Search for the cell housing the specified text and yield its [x, y] center coordinate. 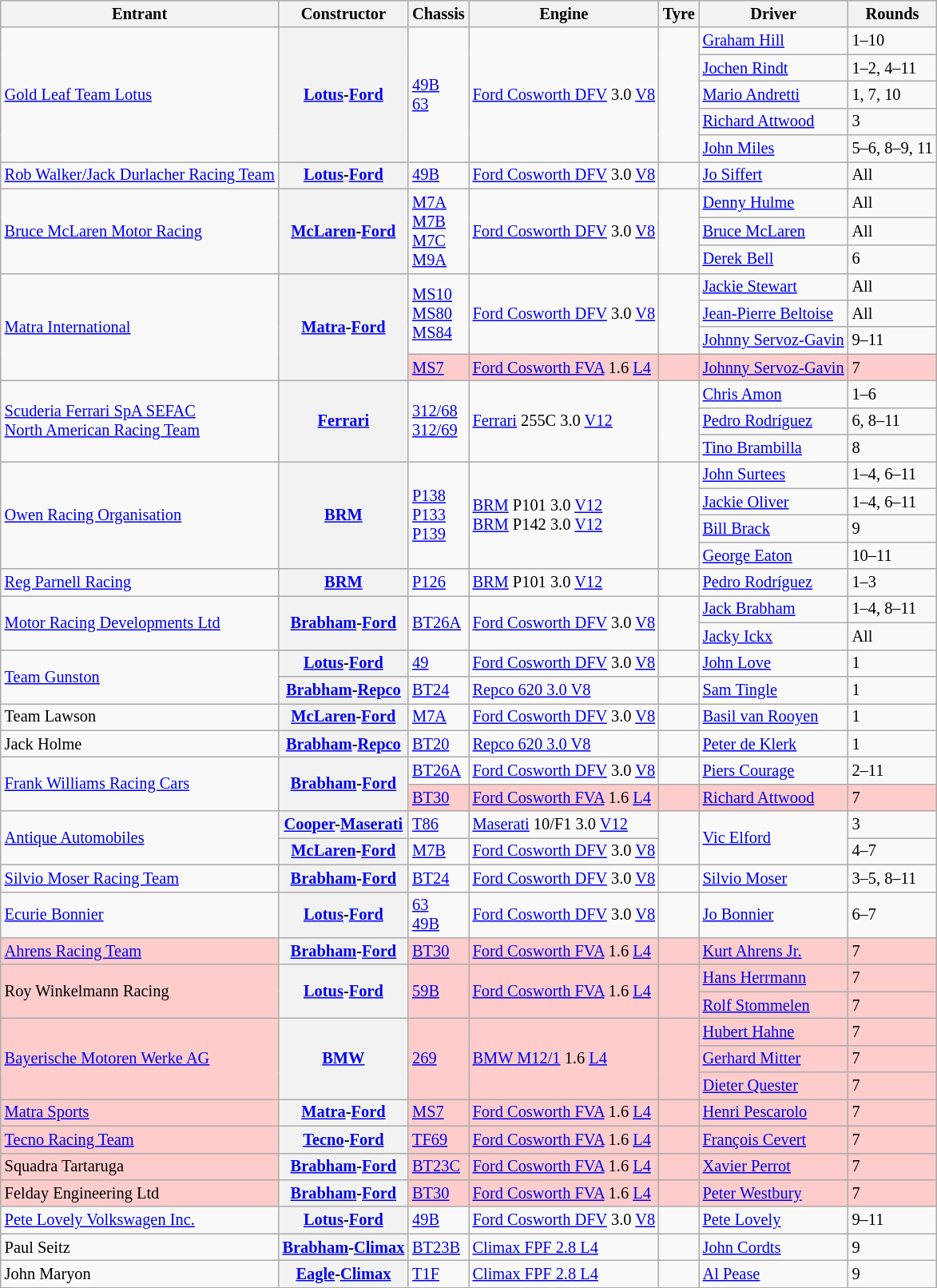
Gerhard Mitter [773, 1059]
49B63 [438, 94]
Derek Bell [773, 259]
Entrant [140, 14]
George Eaton [773, 555]
Hans Herrmann [773, 978]
Vic Elford [773, 837]
6349B [438, 915]
Sam Tingle [773, 690]
Peter de Klerk [773, 744]
1–2, 4–11 [893, 68]
1–10 [893, 41]
Bruce McLaren Motor Racing [140, 231]
Rounds [893, 14]
Jo Bonnier [773, 915]
Gold Leaf Team Lotus [140, 94]
312/68312/69 [438, 420]
Antique Automobiles [140, 837]
Chassis [438, 14]
Al Pease [773, 1274]
Jochen Rindt [773, 68]
BRM P101 3.0 V12BRM P142 3.0 V12 [564, 515]
Silvio Moser [773, 878]
Ahrens Racing Team [140, 951]
Team Gunston [140, 676]
BT23B [438, 1247]
Team Lawson [140, 717]
Silvio Moser Racing Team [140, 878]
Owen Racing Organisation [140, 515]
Jack Holme [140, 744]
Denny Hulme [773, 203]
1–4, 8–11 [893, 609]
M7A [438, 717]
Matra Sports [140, 1112]
59B [438, 991]
Mario Andretti [773, 94]
Henri Pescarolo [773, 1112]
Jackie Stewart [773, 287]
Ferrari 255C 3.0 V12 [564, 420]
T86 [438, 825]
P138P133P139 [438, 515]
Tecno-Ford [343, 1139]
TF69 [438, 1139]
John Miles [773, 149]
Ecurie Bonnier [140, 915]
Rob Walker/Jack Durlacher Racing Team [140, 175]
Hubert Hahne [773, 1032]
BMW M12/1 1.6 L4 [564, 1058]
6 [893, 259]
P126 [438, 582]
Kurt Ahrens Jr. [773, 951]
Maserati 10/F1 3.0 V12 [564, 825]
BMW [343, 1058]
Tyre [679, 14]
MS10MS80MS84 [438, 313]
2–11 [893, 770]
BT23C [438, 1167]
Bruce McLaren [773, 230]
Basil van Rooyen [773, 717]
M7AM7BM7CM9A [438, 231]
Felday Engineering Ltd [140, 1193]
49 [438, 663]
Tecno Racing Team [140, 1139]
Pete Lovely [773, 1220]
Roy Winkelmann Racing [140, 991]
Frank Williams Racing Cars [140, 783]
Piers Courage [773, 770]
Reg Parnell Racing [140, 582]
Jacky Ickx [773, 636]
Pete Lovely Volkswagen Inc. [140, 1220]
Squadra Tartaruga [140, 1167]
Jack Brabham [773, 609]
10–11 [893, 555]
Graham Hill [773, 41]
3–5, 8–11 [893, 878]
1–6 [893, 394]
Tino Brambilla [773, 448]
Ferrari [343, 420]
Jackie Oliver [773, 502]
1–3 [893, 582]
John Maryon [140, 1274]
Jean-Pierre Beltoise [773, 313]
Driver [773, 14]
1, 7, 10 [893, 94]
Constructor [343, 14]
6, 8–11 [893, 421]
6–7 [893, 915]
269 [438, 1058]
Matra International [140, 328]
Dieter Quester [773, 1086]
4–7 [893, 851]
T1F [438, 1274]
Scuderia Ferrari SpA SEFAC North American Racing Team [140, 420]
John Surtees [773, 475]
John Love [773, 663]
Cooper-Maserati [343, 825]
BT20 [438, 744]
Bill Brack [773, 528]
John Cordts [773, 1247]
5–6, 8–9, 11 [893, 149]
Engine [564, 14]
Brabham-Climax [343, 1247]
M7B [438, 851]
Bayerische Motoren Werke AG [140, 1058]
Eagle-Climax [343, 1274]
Rolf Stommelen [773, 1005]
Peter Westbury [773, 1193]
BRM P101 3.0 V12 [564, 582]
François Cevert [773, 1139]
Chris Amon [773, 394]
Jo Siffert [773, 175]
Motor Racing Developments Ltd [140, 622]
Paul Seitz [140, 1247]
Xavier Perrot [773, 1167]
8 [893, 448]
